Capture the cell that displays the provided text and extract its (X, Y) central coordinate. 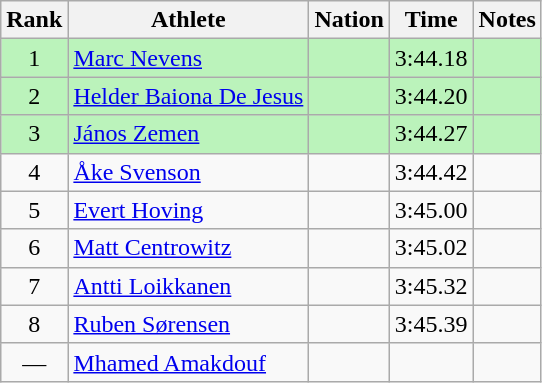
Matt Centrowitz (188, 248)
Åke Svenson (188, 172)
4 (34, 172)
3:45.02 (431, 248)
8 (34, 324)
Mhamed Amakdouf (188, 362)
Ruben Sørensen (188, 324)
Antti Loikkanen (188, 286)
5 (34, 210)
Helder Baiona De Jesus (188, 96)
7 (34, 286)
Time (431, 20)
Marc Nevens (188, 58)
3:44.20 (431, 96)
— (34, 362)
6 (34, 248)
3:44.18 (431, 58)
János Zemen (188, 134)
Evert Hoving (188, 210)
1 (34, 58)
3:44.42 (431, 172)
3 (34, 134)
3:44.27 (431, 134)
3:45.32 (431, 286)
3:45.00 (431, 210)
2 (34, 96)
Rank (34, 20)
Notes (507, 20)
Nation (349, 20)
Athlete (188, 20)
3:45.39 (431, 324)
